Extract the [X, Y] coordinate from the center of the cell holding the provided text.  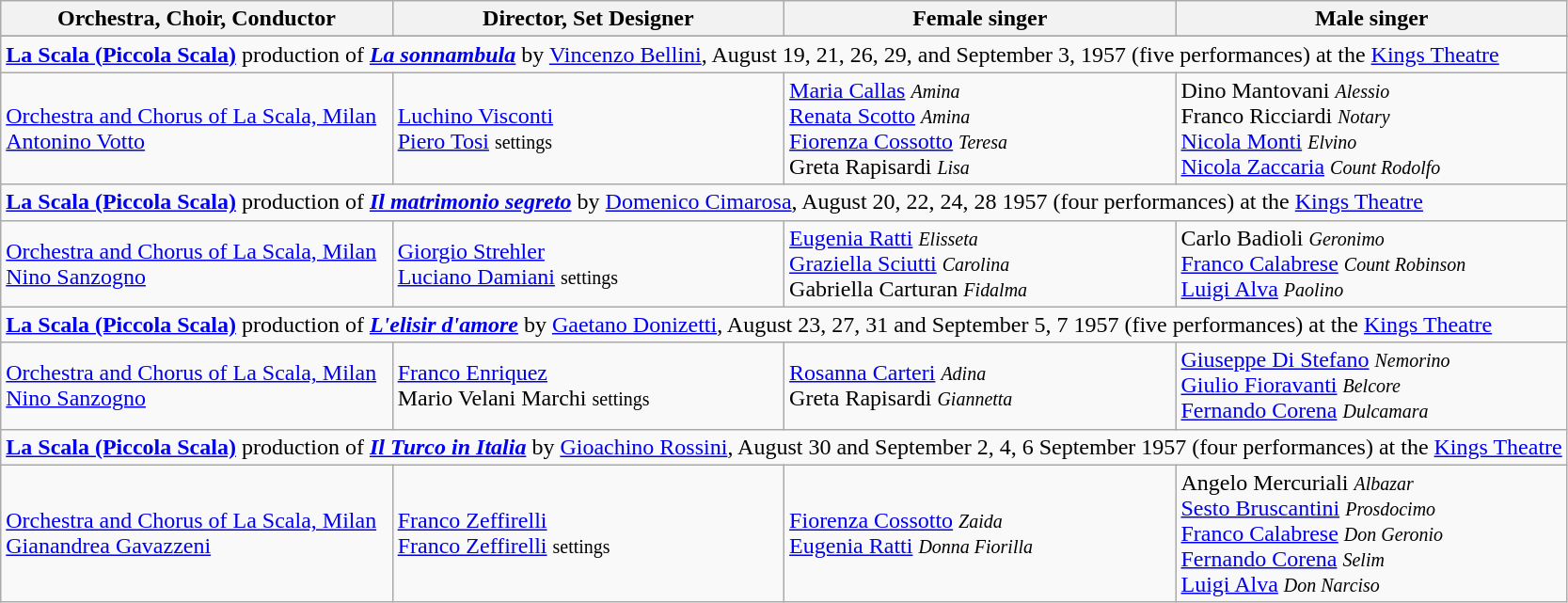
Dino Mantovani AlessioFranco Ricciardi NotaryNicola Monti ElvinoNicola Zaccaria Count Rodolfo [1371, 128]
Franco EnriquezMario Velani Marchi settings [588, 386]
Eugenia Ratti ElissetaGraziella Sciutti CarolinaGabriella Carturan Fidalma [980, 263]
Maria Callas AminaRenata Scotto AminaFiorenza Cossotto TeresaGreta Rapisardi Lisa [980, 128]
Male singer [1371, 19]
Rosanna Carteri AdinaGreta Rapisardi Giannetta [980, 386]
Orchestra and Chorus of La Scala, MilanGianandrea Gavazzeni [197, 533]
Luchino ViscontiPiero Tosi settings [588, 128]
Orchestra and Chorus of La Scala, MilanAntonino Votto [197, 128]
Female singer [980, 19]
Angelo Mercuriali AlbazarSesto Bruscantini Prosdocimo Franco Calabrese Don GeronioFernando Corena SelimLuigi Alva Don Narciso [1371, 533]
Giorgio StrehlerLuciano Damiani settings [588, 263]
Giuseppe Di Stefano NemorinoGiulio Fioravanti BelcoreFernando Corena Dulcamara [1371, 386]
Carlo Badioli GeronimoFranco Calabrese Count Robinson Luigi Alva Paolino [1371, 263]
Fiorenza Cossotto ZaidaEugenia Ratti Donna Fiorilla [980, 533]
Franco ZeffirelliFranco Zeffirelli settings [588, 533]
Orchestra, Choir, Conductor [197, 19]
Director, Set Designer [588, 19]
